Output the (x, y) coordinate of the center of the cell containing the given text.  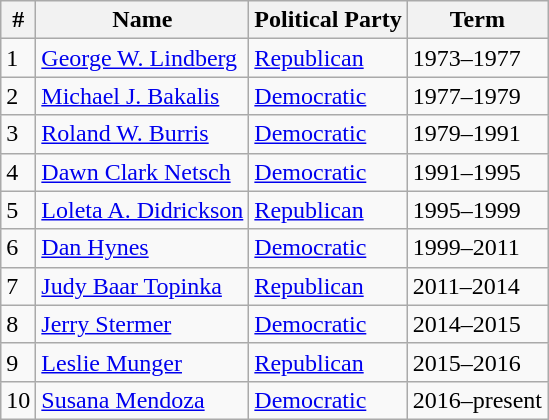
Loleta A. Didrickson (142, 210)
9 (18, 362)
Michael J. Bakalis (142, 96)
2015–2016 (477, 362)
Name (142, 20)
3 (18, 134)
8 (18, 324)
1995–1999 (477, 210)
Political Party (328, 20)
2014–2015 (477, 324)
1973–1977 (477, 58)
Leslie Munger (142, 362)
Roland W. Burris (142, 134)
George W. Lindberg (142, 58)
Judy Baar Topinka (142, 286)
Susana Mendoza (142, 400)
2011–2014 (477, 286)
1 (18, 58)
Dawn Clark Netsch (142, 172)
Jerry Stermer (142, 324)
7 (18, 286)
1991–1995 (477, 172)
Term (477, 20)
6 (18, 248)
# (18, 20)
Dan Hynes (142, 248)
1977–1979 (477, 96)
1999–2011 (477, 248)
2016–present (477, 400)
10 (18, 400)
1979–1991 (477, 134)
2 (18, 96)
5 (18, 210)
4 (18, 172)
